Output the [X, Y] coordinate of the center of the cell containing the given text.  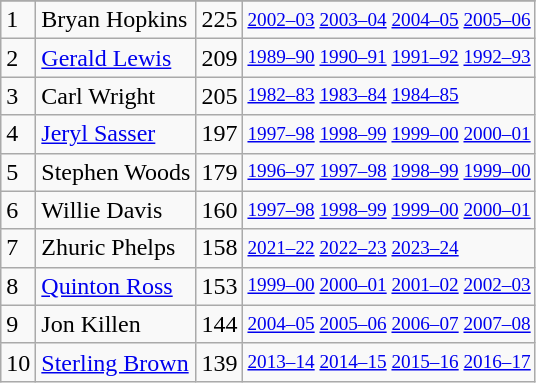
160 [220, 210]
Sterling Brown [116, 362]
1982–83 1983–84 1984–85 [389, 96]
6 [18, 210]
197 [220, 134]
Jeryl Sasser [116, 134]
Jon Killen [116, 324]
Willie Davis [116, 210]
225 [220, 20]
2 [18, 58]
1999–00 2000–01 2001–02 2002–03 [389, 286]
8 [18, 286]
1989–90 1990–91 1991–92 1992–93 [389, 58]
3 [18, 96]
2013–14 2014–15 2015–16 2016–17 [389, 362]
2021–22 2022–23 2023–24 [389, 248]
Zhuric Phelps [116, 248]
179 [220, 172]
153 [220, 286]
10 [18, 362]
1996–97 1997–98 1998–99 1999–00 [389, 172]
158 [220, 248]
209 [220, 58]
Stephen Woods [116, 172]
1 [18, 20]
Carl Wright [116, 96]
Gerald Lewis [116, 58]
9 [18, 324]
5 [18, 172]
144 [220, 324]
4 [18, 134]
Quinton Ross [116, 286]
2004–05 2005–06 2006–07 2007–08 [389, 324]
139 [220, 362]
7 [18, 248]
2002–03 2003–04 2004–05 2005–06 [389, 20]
Bryan Hopkins [116, 20]
205 [220, 96]
